Identify which cell holds the provided text, then report its [X, Y] central coordinate. 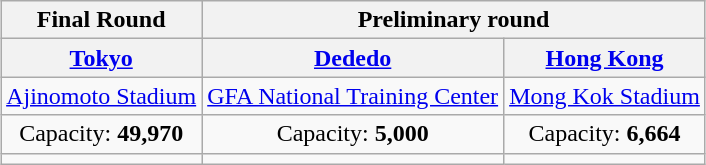
Ajinomoto Stadium [102, 96]
GFA National Training Center [353, 96]
Capacity: 6,664 [605, 134]
Capacity: 49,970 [102, 134]
Hong Kong [605, 58]
Preliminary round [454, 20]
Mong Kok Stadium [605, 96]
Tokyo [102, 58]
Final Round [102, 20]
Capacity: 5,000 [353, 134]
Dededo [353, 58]
